Provide the [X, Y] coordinate of the cell's center where the given text is located.  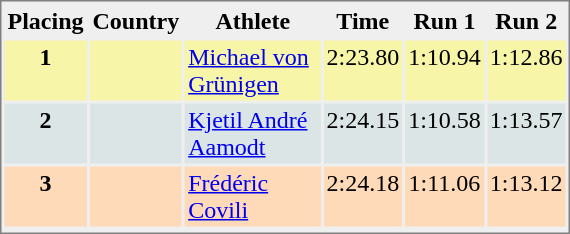
Run 1 [444, 20]
Placing [45, 20]
1:10.58 [444, 134]
1:13.57 [526, 134]
Michael von Grünigen [252, 70]
Run 2 [526, 20]
Frédéric Covili [252, 196]
Athlete [252, 20]
Country [136, 20]
2:24.15 [362, 134]
1:11.06 [444, 196]
Kjetil André Aamodt [252, 134]
1:10.94 [444, 70]
1:13.12 [526, 196]
2:24.18 [362, 196]
Time [362, 20]
2:23.80 [362, 70]
3 [45, 196]
2 [45, 134]
1 [45, 70]
1:12.86 [526, 70]
